Find where the given text appears and provide that cell's center as (X, Y) coordinate. 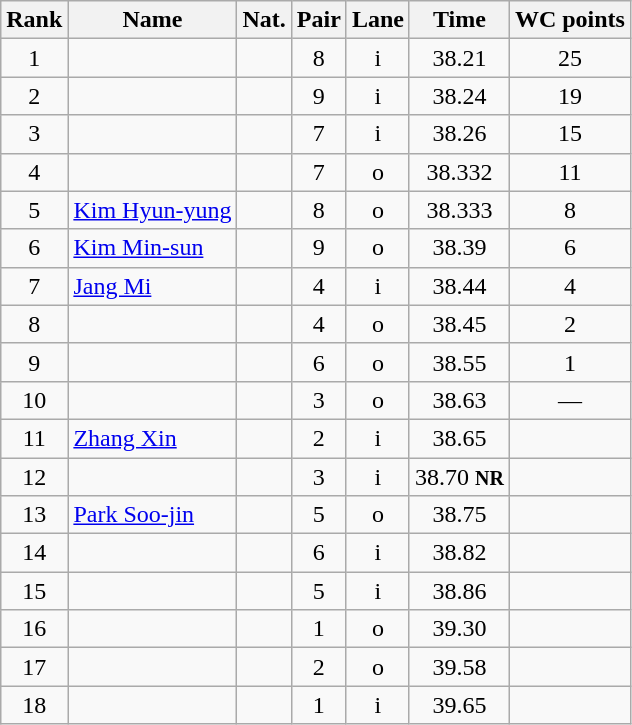
Nat. (264, 20)
19 (570, 96)
38.86 (459, 591)
14 (34, 553)
Pair (318, 20)
WC points (570, 20)
39.30 (459, 629)
Jang Mi (152, 286)
38.70 NR (459, 477)
38.45 (459, 324)
10 (34, 400)
16 (34, 629)
38.333 (459, 210)
Zhang Xin (152, 438)
38.21 (459, 58)
— (570, 400)
Time (459, 20)
39.65 (459, 705)
12 (34, 477)
38.44 (459, 286)
Kim Hyun-yung (152, 210)
Park Soo-jin (152, 515)
38.55 (459, 362)
Rank (34, 20)
Name (152, 20)
13 (34, 515)
38.65 (459, 438)
Kim Min-sun (152, 248)
38.75 (459, 515)
18 (34, 705)
25 (570, 58)
38.26 (459, 134)
38.82 (459, 553)
39.58 (459, 667)
Lane (378, 20)
38.63 (459, 400)
17 (34, 667)
38.24 (459, 96)
38.332 (459, 172)
38.39 (459, 248)
